Return the (x, y) coordinate for the center point of the cell that contains the specified text.  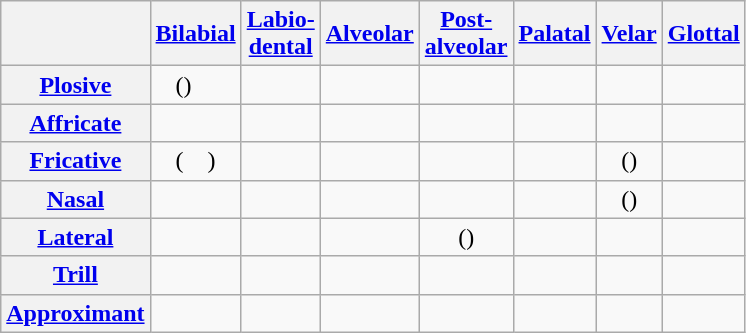
Alveolar (370, 34)
Affricate (76, 123)
Plosive (76, 85)
Labio-dental (280, 34)
Glottal (704, 34)
Trill (76, 275)
Approximant (76, 313)
Bilabial (196, 34)
( ) (196, 161)
Palatal (554, 34)
Post-alveolar (466, 34)
Fricative (76, 161)
Velar (629, 34)
Nasal (76, 199)
Lateral (76, 237)
